Search for the cell housing the specified text and yield its [X, Y] center coordinate. 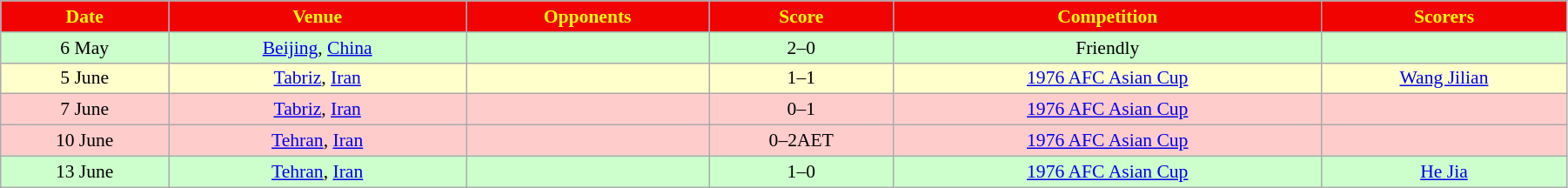
Competition [1107, 17]
1–1 [801, 78]
10 June [85, 141]
13 June [85, 171]
1–0 [801, 171]
Venue [318, 17]
Wang Jilian [1444, 78]
2–0 [801, 48]
Opponents [588, 17]
0–1 [801, 110]
Beijing, China [318, 48]
He Jia [1444, 171]
Date [85, 17]
6 May [85, 48]
7 June [85, 110]
Score [801, 17]
Friendly [1107, 48]
5 June [85, 78]
0–2AET [801, 141]
Scorers [1444, 17]
